Return (x, y) of the center of cell containing provided text 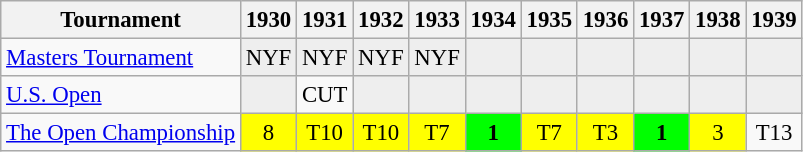
1932 (381, 20)
1934 (493, 20)
1938 (718, 20)
CUT (325, 95)
3 (718, 133)
U.S. Open (121, 95)
8 (268, 133)
1939 (774, 20)
1930 (268, 20)
1931 (325, 20)
Masters Tournament (121, 58)
Tournament (121, 20)
T3 (605, 133)
1937 (662, 20)
T13 (774, 133)
1936 (605, 20)
The Open Championship (121, 133)
1935 (549, 20)
1933 (437, 20)
